Pinpoint the cell where the given text exists, returning its (X, Y) midpoint coordinate. 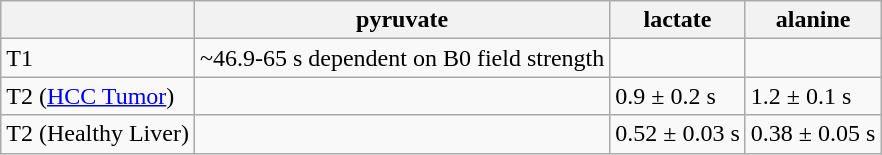
1.2 ± 0.1 s (813, 96)
lactate (678, 20)
alanine (813, 20)
~46.9-65 s dependent on B0 field strength (402, 58)
T2 (Healthy Liver) (98, 134)
0.9 ± 0.2 s (678, 96)
0.38 ± 0.05 s (813, 134)
0.52 ± 0.03 s (678, 134)
T1 (98, 58)
T2 (HCC Tumor) (98, 96)
pyruvate (402, 20)
